Provide the [X, Y] coordinate of the cell's center where the given text is located.  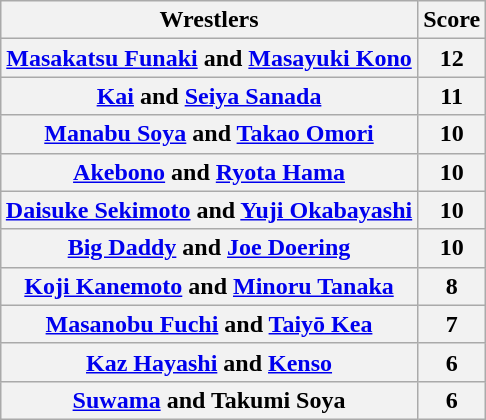
Kaz Hayashi and Kenso [208, 362]
Masakatsu Funaki and Masayuki Kono [208, 58]
Wrestlers [208, 20]
Manabu Soya and Takao Omori [208, 134]
Big Daddy and Joe Doering [208, 248]
Kai and Seiya Sanada [208, 96]
7 [452, 324]
12 [452, 58]
Masanobu Fuchi and Taiyō Kea [208, 324]
Suwama and Takumi Soya [208, 400]
11 [452, 96]
Akebono and Ryota Hama [208, 172]
Score [452, 20]
8 [452, 286]
Koji Kanemoto and Minoru Tanaka [208, 286]
Daisuke Sekimoto and Yuji Okabayashi [208, 210]
